Identify which cell holds the provided text, then report its [x, y] central coordinate. 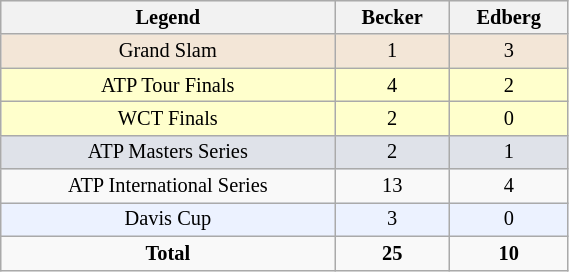
WCT Finals [168, 118]
Grand Slam [168, 51]
ATP International Series [168, 186]
ATP Tour Finals [168, 85]
Davis Cup [168, 219]
25 [392, 253]
Becker [392, 17]
10 [509, 253]
Total [168, 253]
13 [392, 186]
Edberg [509, 17]
ATP Masters Series [168, 152]
Legend [168, 17]
